Identify which cell holds the provided text, then report its [x, y] central coordinate. 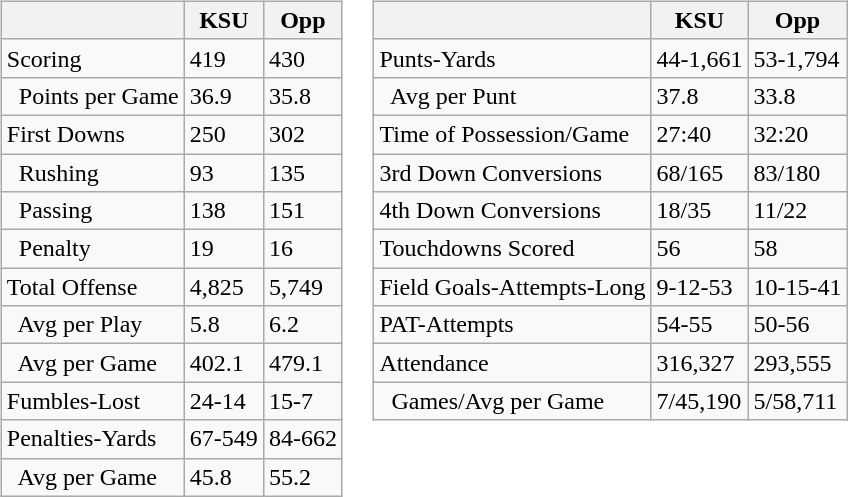
430 [302, 58]
32:20 [798, 134]
37.8 [700, 96]
Avg per Punt [512, 96]
3rd Down Conversions [512, 173]
Points per Game [92, 96]
45.8 [224, 477]
Fumbles-Lost [92, 401]
18/35 [700, 211]
Punts-Yards [512, 58]
56 [700, 249]
Penalty [92, 249]
250 [224, 134]
4th Down Conversions [512, 211]
4,825 [224, 287]
33.8 [798, 96]
Penalties-Yards [92, 439]
35.8 [302, 96]
PAT-Attempts [512, 325]
83/180 [798, 173]
151 [302, 211]
316,327 [700, 363]
5/58,711 [798, 401]
55.2 [302, 477]
419 [224, 58]
24-14 [224, 401]
Rushing [92, 173]
Avg per Play [92, 325]
10-15-41 [798, 287]
402.1 [224, 363]
138 [224, 211]
16 [302, 249]
Passing [92, 211]
Scoring [92, 58]
Touchdowns Scored [512, 249]
53-1,794 [798, 58]
44-1,661 [700, 58]
68/165 [700, 173]
5,749 [302, 287]
Field Goals-Attempts-Long [512, 287]
93 [224, 173]
58 [798, 249]
9-12-53 [700, 287]
67-549 [224, 439]
Total Offense [92, 287]
Games/Avg per Game [512, 401]
84-662 [302, 439]
479.1 [302, 363]
293,555 [798, 363]
302 [302, 134]
5.8 [224, 325]
50-56 [798, 325]
Time of Possession/Game [512, 134]
19 [224, 249]
36.9 [224, 96]
First Downs [92, 134]
135 [302, 173]
Attendance [512, 363]
54-55 [700, 325]
27:40 [700, 134]
11/22 [798, 211]
6.2 [302, 325]
15-7 [302, 401]
7/45,190 [700, 401]
